From the cell containing the given text, extract its center point as [X, Y] coordinate. 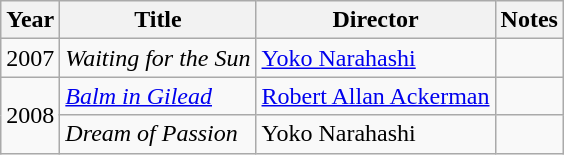
Dream of Passion [158, 134]
Balm in Gilead [158, 96]
2007 [30, 58]
2008 [30, 115]
Director [376, 20]
Robert Allan Ackerman [376, 96]
Waiting for the Sun [158, 58]
Year [30, 20]
Notes [529, 20]
Title [158, 20]
